Identify which cell holds the provided text, then report its (X, Y) central coordinate. 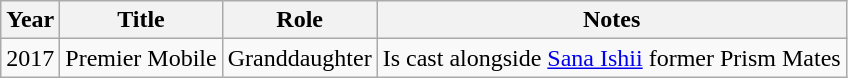
Granddaughter (300, 58)
Premier Mobile (141, 58)
Title (141, 20)
Is cast alongside Sana Ishii former Prism Mates (612, 58)
Year (30, 20)
2017 (30, 58)
Role (300, 20)
Notes (612, 20)
